Return the (x, y) coordinate for the center point of the cell that contains the specified text.  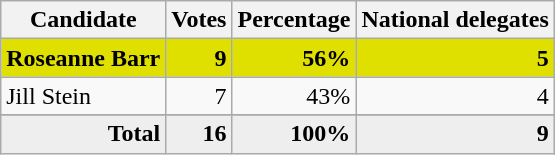
7 (199, 96)
4 (455, 96)
Votes (199, 20)
Total (84, 134)
Candidate (84, 20)
National delegates (455, 20)
Percentage (294, 20)
100% (294, 134)
56% (294, 58)
43% (294, 96)
16 (199, 134)
Jill Stein (84, 96)
Roseanne Barr (84, 58)
5 (455, 58)
